Return [X, Y] of the center of cell containing provided text 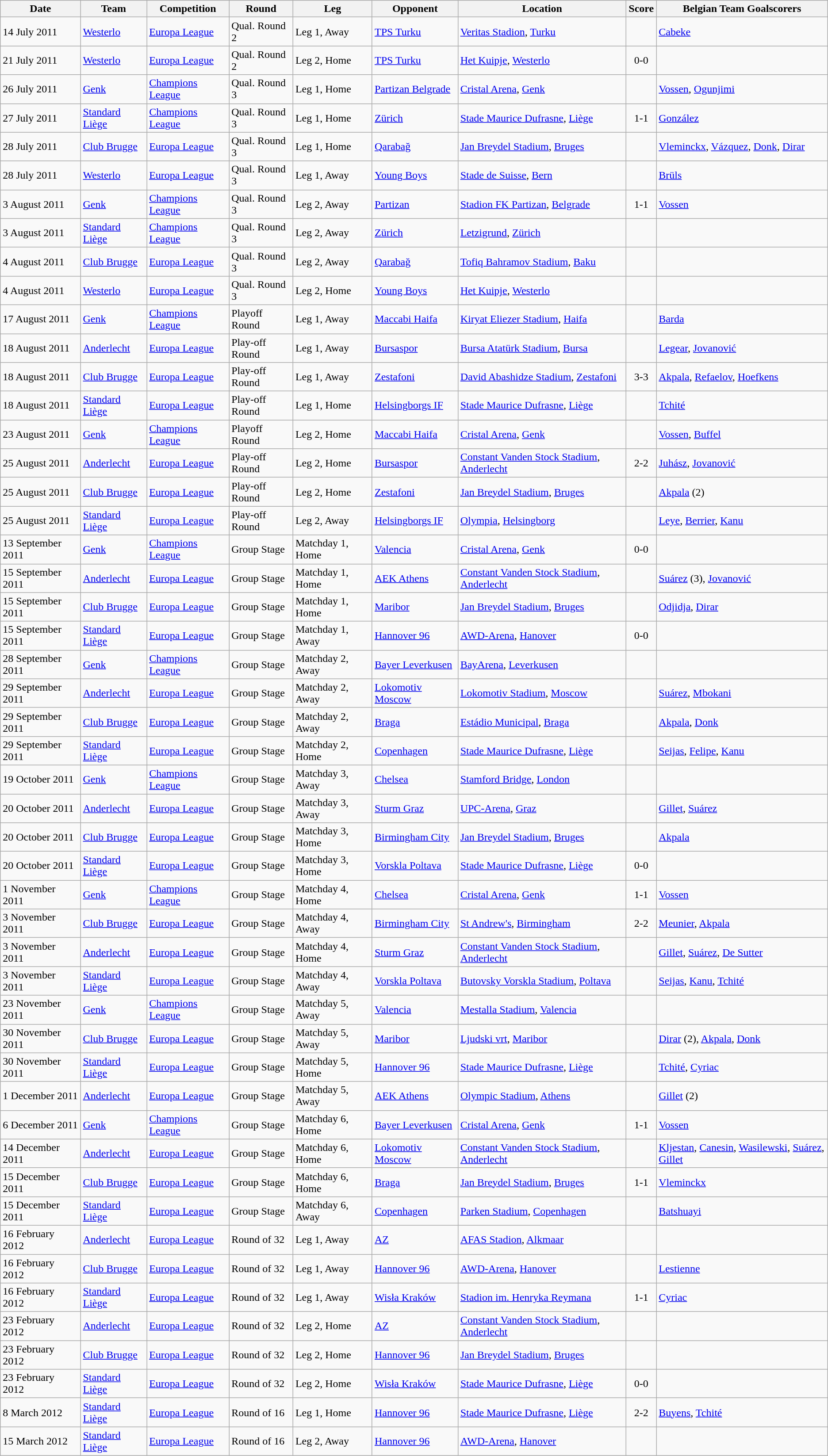
19 October 2011 [41, 779]
Akpala, Donk [742, 722]
14 December 2011 [41, 1153]
Parken Stadium, Copenhagen [542, 1211]
Kljestan, Canesin, Wasilewski, Suárez, Gillet [742, 1153]
Leg [333, 9]
Date [41, 9]
23 November 2011 [41, 1010]
Letzigrund, Zürich [542, 233]
Suárez (3), Jovanović [742, 578]
González [742, 118]
Gillet, Suárez [742, 808]
8 March 2012 [41, 1412]
Competition [188, 9]
Cyriac [742, 1297]
Tofiq Bahramov Stadium, Baku [542, 262]
Stadion FK Partizan, Belgrade [542, 204]
Team [114, 9]
Legear, Jovanović [742, 348]
6 December 2011 [41, 1125]
Stade de Suisse, Bern [542, 175]
Gillet, Suárez, De Sutter [742, 952]
Partizan Belgrade [415, 89]
13 September 2011 [41, 549]
Odjidja, Dirar [742, 607]
27 July 2011 [41, 118]
Stamford Bridge, London [542, 779]
Tchité [742, 406]
Dirar (2), Akpala, Donk [742, 1038]
Opponent [415, 9]
Kiryat Eliezer Stadium, Haifa [542, 319]
28 September 2011 [41, 664]
21 July 2011 [41, 60]
Estádio Municipal, Braga [542, 722]
Round [261, 9]
Olympia, Helsingborg [542, 521]
Belgian Team Goalscorers [742, 9]
Matchday 2, Home [333, 751]
Lokomotiv Stadium, Moscow [542, 693]
Location [542, 9]
Lestienne [742, 1268]
Leye, Berrier, Kanu [742, 521]
David Abashidze Stadium, Zestafoni [542, 377]
17 August 2011 [41, 319]
14 July 2011 [41, 32]
26 July 2011 [41, 89]
Seijas, Kanu, Tchité [742, 981]
Akpala [742, 837]
St Andrew's, Birmingham [542, 923]
1 December 2011 [41, 1096]
23 August 2011 [41, 434]
Brüls [742, 175]
AFAS Stadion, Alkmaar [542, 1240]
Vossen, Buffel [742, 434]
1 November 2011 [41, 895]
Vleminckx [742, 1182]
Tchité, Cyriac [742, 1067]
Matchday 6, Away [333, 1211]
Matchday 5, Home [333, 1067]
Olympic Stadium, Athens [542, 1096]
Score [641, 9]
Matchday 1, Away [333, 636]
Bursa Atatürk Stadium, Bursa [542, 348]
Batshuayi [742, 1211]
Veritas Stadion, Turku [542, 32]
Vleminckx, Vázquez, Donk, Dirar [742, 147]
Akpala, Refaelov, Hoefkens [742, 377]
Partizan [415, 204]
Vossen, Ogunjimi [742, 89]
Juhász, Jovanović [742, 463]
Barda [742, 319]
BayArena, Leverkusen [542, 664]
Mestalla Stadium, Valencia [542, 1010]
3-3 [641, 377]
Suárez, Mbokani [742, 693]
Stadion im. Henryka Reymana [542, 1297]
Gillet (2) [742, 1096]
15 March 2012 [41, 1441]
UPC-Arena, Graz [542, 808]
Buyens, Tchité [742, 1412]
Meunier, Akpala [742, 923]
Cabeke [742, 32]
Ljudski vrt, Maribor [542, 1038]
Seijas, Felipe, Kanu [742, 751]
Akpala (2) [742, 492]
Butovsky Vorskla Stadium, Poltava [542, 981]
